Find where the given text appears and provide that cell's center as [X, Y] coordinate. 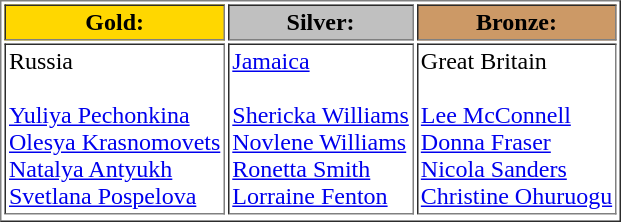
RussiaYuliya Pechonkina Olesya Krasnomovets Natalya Antyukh Svetlana Pospelova [114, 130]
Bronze: [516, 22]
Gold: [114, 22]
Silver: [321, 22]
Great BritainLee McConnell Donna Fraser Nicola Sanders Christine Ohuruogu [516, 130]
JamaicaShericka Williams Novlene Williams Ronetta Smith Lorraine Fenton [321, 130]
